For the text-containing cell, return its midpoint in (X, Y) coordinate format. 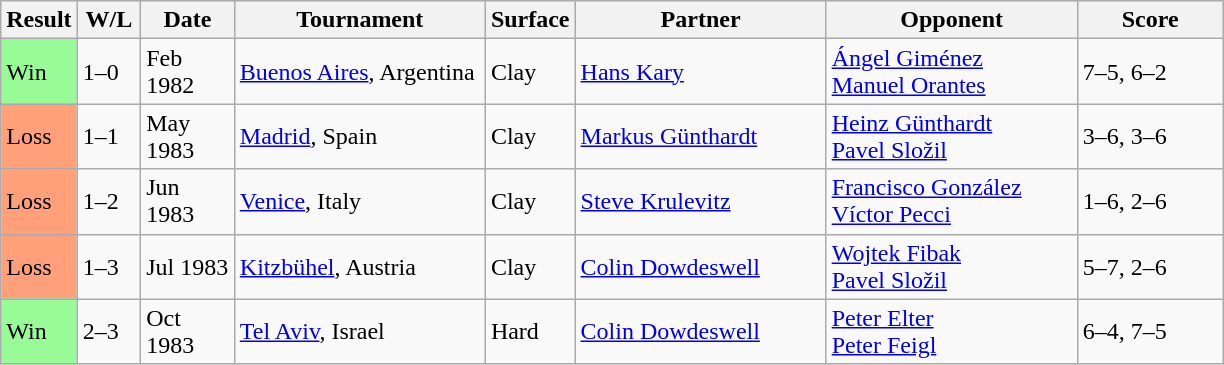
Tel Aviv, Israel (360, 332)
Francisco González Víctor Pecci (952, 202)
Hard (530, 332)
Jun 1983 (188, 202)
1–3 (109, 266)
7–5, 6–2 (1150, 72)
6–4, 7–5 (1150, 332)
Score (1150, 20)
Partner (700, 20)
2–3 (109, 332)
1–2 (109, 202)
Markus Günthardt (700, 136)
Madrid, Spain (360, 136)
3–6, 3–6 (1150, 136)
Ángel Giménez Manuel Orantes (952, 72)
Wojtek Fibak Pavel Složil (952, 266)
Jul 1983 (188, 266)
Peter Elter Peter Feigl (952, 332)
May 1983 (188, 136)
Surface (530, 20)
Buenos Aires, Argentina (360, 72)
Result (39, 20)
Kitzbühel, Austria (360, 266)
Heinz Günthardt Pavel Složil (952, 136)
Date (188, 20)
W/L (109, 20)
5–7, 2–6 (1150, 266)
1–0 (109, 72)
Feb 1982 (188, 72)
Opponent (952, 20)
1–6, 2–6 (1150, 202)
Tournament (360, 20)
Steve Krulevitz (700, 202)
Hans Kary (700, 72)
Oct 1983 (188, 332)
1–1 (109, 136)
Venice, Italy (360, 202)
